Return the [X, Y] coordinate for the center point of the cell that contains the specified text.  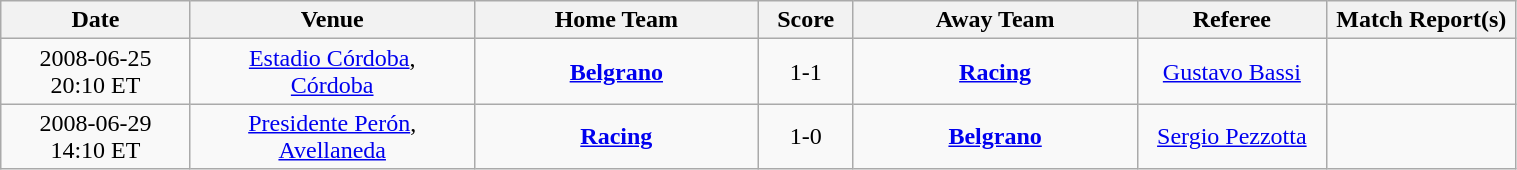
2008-06-29 14:10 ET [96, 136]
Away Team [995, 20]
Date [96, 20]
2008-06-25 20:10 ET [96, 72]
Venue [332, 20]
1-1 [806, 72]
Presidente Perón, Avellaneda [332, 136]
Match Report(s) [1422, 20]
Score [806, 20]
Referee [1232, 20]
Gustavo Bassi [1232, 72]
Sergio Pezzotta [1232, 136]
Home Team [616, 20]
1-0 [806, 136]
Estadio Córdoba, Córdoba [332, 72]
